From the cell containing the given text, extract its center point as (X, Y) coordinate. 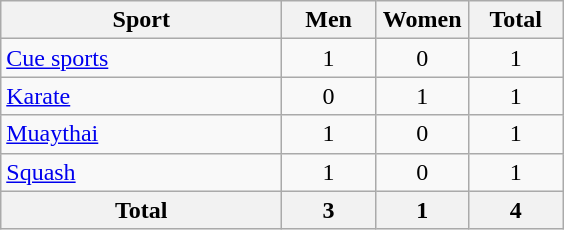
Karate (142, 96)
4 (516, 210)
Squash (142, 172)
Cue sports (142, 58)
Women (422, 20)
Muaythai (142, 134)
Men (329, 20)
3 (329, 210)
Sport (142, 20)
